For the text-containing cell, return its midpoint in [X, Y] coordinate format. 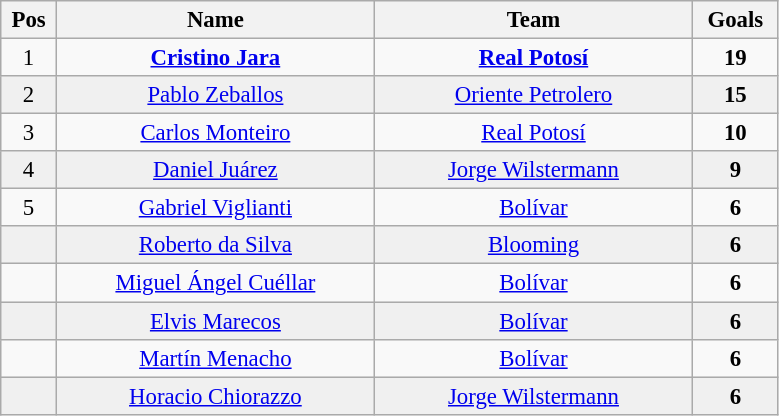
Cristino Jara [215, 58]
Blooming [533, 245]
Oriente Petrolero [533, 95]
Goals [736, 20]
Team [533, 20]
Pos [29, 20]
15 [736, 95]
Horacio Chiorazzo [215, 396]
Martín Menacho [215, 358]
2 [29, 95]
9 [736, 170]
Pablo Zeballos [215, 95]
Gabriel Viglianti [215, 208]
1 [29, 58]
Roberto da Silva [215, 245]
19 [736, 58]
Elvis Marecos [215, 321]
Carlos Monteiro [215, 133]
5 [29, 208]
4 [29, 170]
Miguel Ángel Cuéllar [215, 283]
Name [215, 20]
10 [736, 133]
3 [29, 133]
Daniel Juárez [215, 170]
